Provide the (X, Y) coordinate of the cell's center where the given text is located.  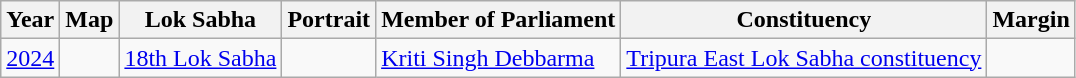
Year (30, 20)
Constituency (804, 20)
Map (90, 20)
Lok Sabha (200, 20)
18th Lok Sabha (200, 58)
Kriti Singh Debbarma (498, 58)
2024 (30, 58)
Portrait (329, 20)
Member of Parliament (498, 20)
Margin (1031, 20)
Tripura East Lok Sabha constituency (804, 58)
